Search for the cell housing the specified text and yield its [x, y] center coordinate. 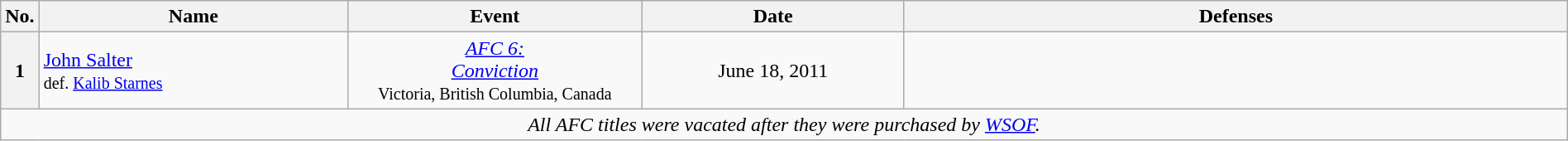
Event [495, 17]
1 [20, 70]
Defenses [1236, 17]
John Salterdef. Kalib Starnes [194, 70]
All AFC titles were vacated after they were purchased by WSOF. [784, 124]
Date [772, 17]
AFC 6:ConvictionVictoria, British Columbia, Canada [495, 70]
June 18, 2011 [772, 70]
Name [194, 17]
No. [20, 17]
